For the text-containing cell, return its midpoint in (X, Y) coordinate format. 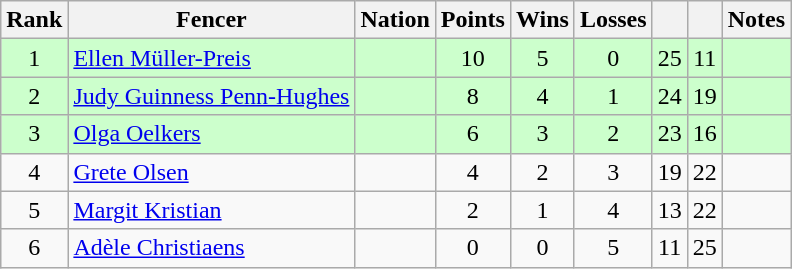
Olga Oelkers (212, 134)
23 (670, 134)
Fencer (212, 20)
Judy Guinness Penn-Hughes (212, 96)
13 (670, 210)
Adèle Christiaens (212, 248)
Ellen Müller-Preis (212, 58)
Points (472, 20)
Losses (613, 20)
24 (670, 96)
Nation (395, 20)
Notes (756, 20)
Rank (34, 20)
16 (704, 134)
Grete Olsen (212, 172)
Wins (542, 20)
8 (472, 96)
Margit Kristian (212, 210)
10 (472, 58)
